Capture the cell that displays the provided text and extract its (x, y) central coordinate. 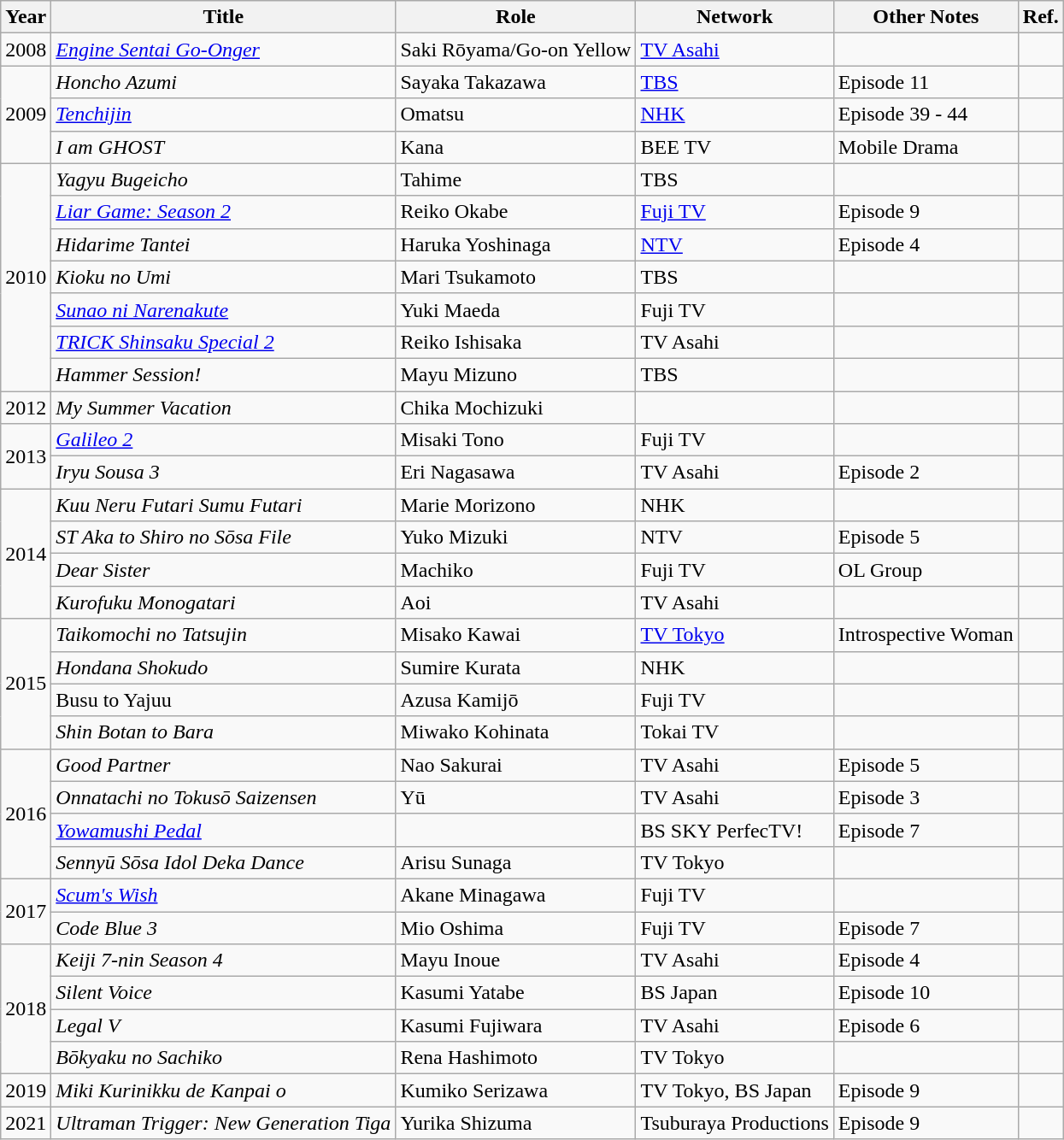
Kana (516, 147)
BS Japan (735, 993)
Aoi (516, 602)
Machiko (516, 570)
Episode 2 (926, 473)
Hondana Shokudo (224, 667)
Tsuburaya Productions (735, 1123)
2008 (26, 50)
TRICK Shinsaku Special 2 (224, 342)
Kumiko Serizawa (516, 1090)
Dear Sister (224, 570)
Kurofuku Monogatari (224, 602)
Sennyū Sōsa Idol Deka Dance (224, 862)
Mobile Drama (926, 147)
Tahime (516, 179)
Other Notes (926, 17)
Misaki Tono (516, 440)
Omatsu (516, 115)
TV Tokyo, BS Japan (735, 1090)
2021 (26, 1123)
Title (224, 17)
Haruka Yoshinaga (516, 244)
Episode 39 - 44 (926, 115)
BEE TV (735, 147)
2018 (26, 1009)
Taikomochi no Tatsujin (224, 635)
Yurika Shizuma (516, 1123)
Arisu Sunaga (516, 862)
Busu to Yajuu (224, 700)
Azusa Kamijō (516, 700)
Miwako Kohinata (516, 732)
Rena Hashimoto (516, 1058)
Sumire Kurata (516, 667)
Honcho Azumi (224, 82)
Mio Oshima (516, 927)
2014 (26, 554)
Tokai TV (735, 732)
Network (735, 17)
I am GHOST (224, 147)
Eri Nagasawa (516, 473)
2009 (26, 115)
Mayu Mizuno (516, 374)
Kioku no Umi (224, 277)
2015 (26, 684)
My Summer Vacation (224, 408)
Miki Kurinikku de Kanpai o (224, 1090)
Keiji 7-nin Season 4 (224, 961)
Role (516, 17)
Akane Minagawa (516, 895)
Bōkyaku no Sachiko (224, 1058)
OL Group (926, 570)
Onnatachi no Tokusō Saizensen (224, 797)
Episode 3 (926, 797)
Year (26, 17)
Kasumi Fujiwara (516, 1025)
Yowamushi Pedal (224, 830)
Sunao ni Narenakute (224, 309)
Shin Botan to Bara (224, 732)
Hammer Session! (224, 374)
Sayaka Takazawa (516, 82)
Ref. (1041, 17)
Ultraman Trigger: New Generation Tiga (224, 1123)
2016 (26, 814)
Introspective Woman (926, 635)
2017 (26, 911)
2012 (26, 408)
Tenchijin (224, 115)
Misako Kawai (516, 635)
Reiko Ishisaka (516, 342)
Hidarime Tantei (224, 244)
Good Partner (224, 765)
Episode 6 (926, 1025)
Yū (516, 797)
Liar Game: Season 2 (224, 212)
2010 (26, 277)
Kuu Neru Futari Sumu Futari (224, 505)
2013 (26, 456)
Saki Rōyama/Go-on Yellow (516, 50)
Iryu Sousa 3 (224, 473)
Mayu Inoue (516, 961)
Episode 11 (926, 82)
Legal V (224, 1025)
Yuki Maeda (516, 309)
Scum's Wish (224, 895)
Galileo 2 (224, 440)
Code Blue 3 (224, 927)
Silent Voice (224, 993)
Chika Mochizuki (516, 408)
Reiko Okabe (516, 212)
Yagyu Bugeicho (224, 179)
Marie Morizono (516, 505)
Mari Tsukamoto (516, 277)
Yuko Mizuki (516, 538)
ST Aka to Shiro no Sōsa File (224, 538)
BS SKY PerfecTV! (735, 830)
2019 (26, 1090)
Kasumi Yatabe (516, 993)
Nao Sakurai (516, 765)
Engine Sentai Go-Onger (224, 50)
Episode 10 (926, 993)
